From the cell containing the given text, extract its center point as (X, Y) coordinate. 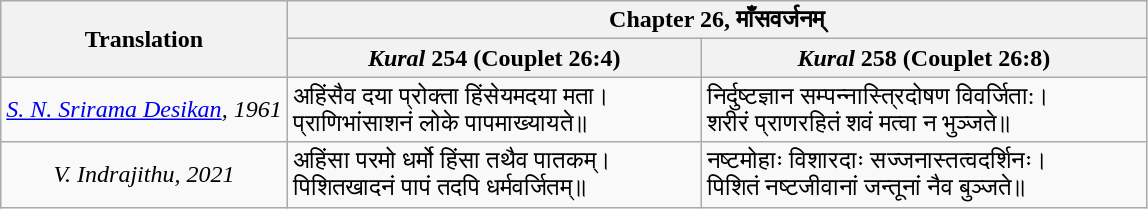
निर्दुष्टज्ञान सम्पन्नास्त्रिदोषण विवर्जिता:।शरीरं प्राणरहितं शवं मत्वा न भुञ्जते॥ (924, 110)
S. N. Srirama Desikan, 1961 (144, 110)
Kural 254 (Couplet 26:4) (494, 58)
अहिंसा परमो धर्मो हिंसा तथैव पातकम्।पिशितखादनं पापं तदपि धर्मवर्जितम्॥ (494, 174)
V. Indrajithu, 2021 (144, 174)
Chapter 26, माँसवर्जनम् (716, 20)
अहिंसैव दया प्रोक्ता हिंसेयमदया मता।प्राणिभांसाशनं लोके पापमाख्यायते॥ (494, 110)
Translation (144, 39)
Kural 258 (Couplet 26:8) (924, 58)
नष्टमोहाः विशारदाः सज्जनास्तत्वदर्शिनः।पिशितं नष्टजीवानां जन्तूनां नैव बुञ्जते॥ (924, 174)
